For the text-containing cell, return its midpoint in [x, y] coordinate format. 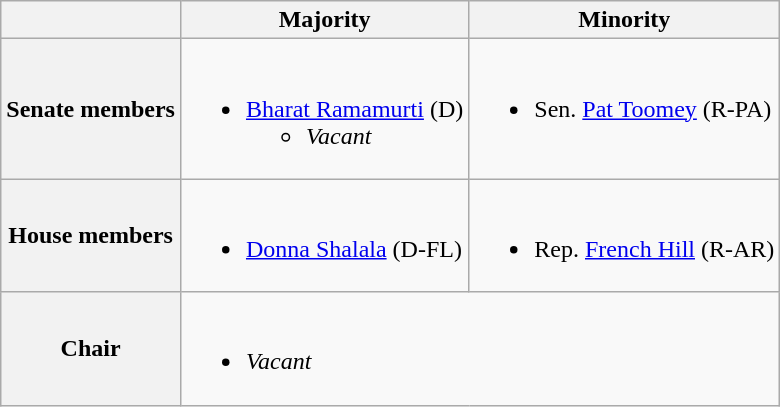
Minority [624, 20]
Chair [91, 348]
Bharat Ramamurti (D) Vacant [324, 109]
Majority [324, 20]
House members [91, 236]
Donna Shalala (D-FL) [324, 236]
Sen. Pat Toomey (R-PA) [624, 109]
Vacant [480, 348]
Senate members [91, 109]
Rep. French Hill (R-AR) [624, 236]
